Return (x, y) of the center of cell containing provided text 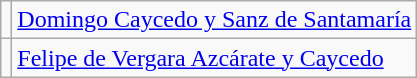
Domingo Caycedo y Sanz de Santamaría (214, 20)
Felipe de Vergara Azcárate y Caycedo (214, 58)
